Locate the cell with the specified text and output its (x, y) center coordinate. 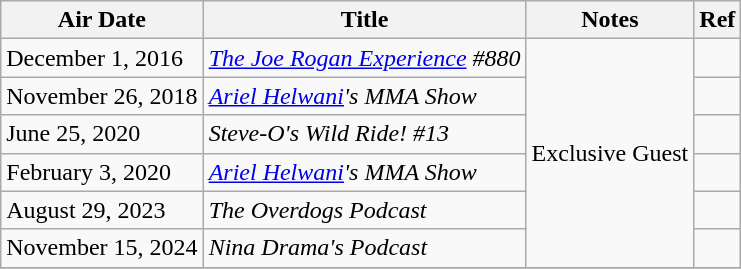
June 25, 2020 (102, 134)
The Overdogs Podcast (364, 210)
Notes (610, 20)
Title (364, 20)
Air Date (102, 20)
December 1, 2016 (102, 58)
Exclusive Guest (610, 153)
The Joe Rogan Experience #880 (364, 58)
Steve-O's Wild Ride! #13 (364, 134)
November 15, 2024 (102, 248)
August 29, 2023 (102, 210)
Ref (718, 20)
November 26, 2018 (102, 96)
Nina Drama's Podcast (364, 248)
February 3, 2020 (102, 172)
